Extract the [X, Y] coordinate from the center of the cell holding the provided text.  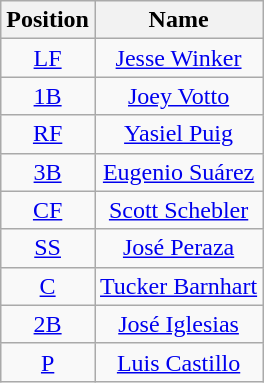
Scott Schebler [178, 210]
Jesse Winker [178, 58]
José Iglesias [178, 324]
LF [48, 58]
3B [48, 172]
Position [48, 20]
José Peraza [178, 248]
C [48, 286]
SS [48, 248]
CF [48, 210]
2B [48, 324]
RF [48, 134]
Luis Castillo [178, 362]
Yasiel Puig [178, 134]
Joey Votto [178, 96]
Name [178, 20]
P [48, 362]
Eugenio Suárez [178, 172]
1B [48, 96]
Tucker Barnhart [178, 286]
